For the text-containing cell, return its midpoint in [X, Y] coordinate format. 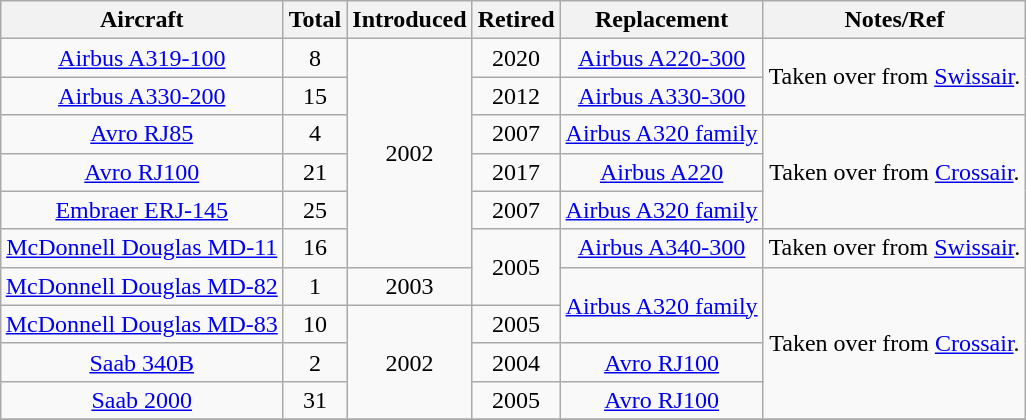
16 [315, 248]
Saab 340B [142, 362]
2012 [516, 96]
Airbus A330-300 [662, 96]
21 [315, 172]
1 [315, 286]
Airbus A330-200 [142, 96]
2020 [516, 58]
2003 [410, 286]
McDonnell Douglas MD-11 [142, 248]
2004 [516, 362]
Saab 2000 [142, 400]
Embraer ERJ-145 [142, 210]
31 [315, 400]
10 [315, 324]
4 [315, 134]
Notes/Ref [894, 20]
15 [315, 96]
Introduced [410, 20]
Aircraft [142, 20]
2 [315, 362]
Avro RJ85 [142, 134]
Airbus A319-100 [142, 58]
Airbus A220-300 [662, 58]
Airbus A220 [662, 172]
Airbus A340-300 [662, 248]
Total [315, 20]
McDonnell Douglas MD-83 [142, 324]
Retired [516, 20]
2017 [516, 172]
Replacement [662, 20]
25 [315, 210]
8 [315, 58]
McDonnell Douglas MD-82 [142, 286]
